Detect which cell encompasses the target text, then output its (X, Y) center coordinate. 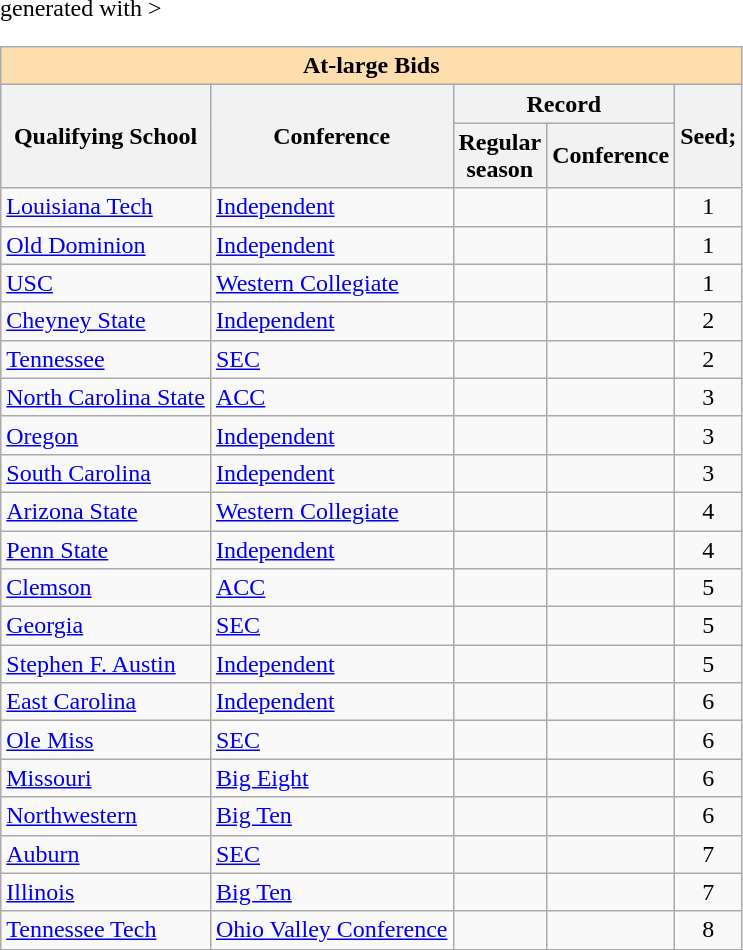
Clemson (106, 588)
Penn State (106, 549)
Ole Miss (106, 740)
Arizona State (106, 511)
Tennessee Tech (106, 930)
East Carolina (106, 702)
USC (106, 283)
Louisiana Tech (106, 207)
Big Eight (332, 778)
Ohio Valley Conference (332, 930)
North Carolina State (106, 397)
Cheyney State (106, 321)
Record (564, 104)
Tennessee (106, 359)
8 (708, 930)
Auburn (106, 854)
Oregon (106, 435)
Illinois (106, 892)
South Carolina (106, 473)
Qualifying School (106, 136)
Old Dominion (106, 245)
Missouri (106, 778)
Georgia (106, 626)
Northwestern (106, 816)
Stephen F. Austin (106, 664)
At-large Bids (372, 66)
Regularseason (500, 156)
Seed; (708, 136)
